Provide the [x, y] coordinate of the cell's center where the given text is located.  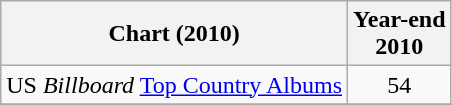
US Billboard Top Country Albums [174, 85]
Chart (2010) [174, 34]
Year-end2010 [400, 34]
54 [400, 85]
